Determine the [x, y] coordinate at the center of the cell enclosing the given text.  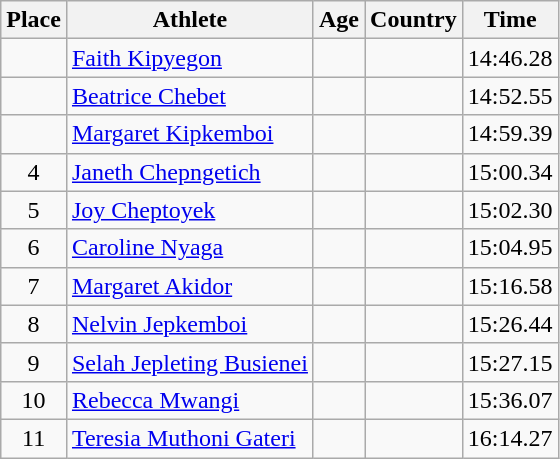
15:36.07 [510, 400]
15:27.15 [510, 362]
Caroline Nyaga [190, 248]
14:59.39 [510, 134]
9 [34, 362]
15:04.95 [510, 248]
14:46.28 [510, 58]
Athlete [190, 20]
Time [510, 20]
8 [34, 324]
Teresia Muthoni Gateri [190, 438]
10 [34, 400]
Rebecca Mwangi [190, 400]
11 [34, 438]
14:52.55 [510, 96]
Margaret Kipkemboi [190, 134]
Age [338, 20]
Joy Cheptoyek [190, 210]
Margaret Akidor [190, 286]
15:16.58 [510, 286]
Selah Jepleting Busienei [190, 362]
Nelvin Jepkemboi [190, 324]
15:00.34 [510, 172]
Country [414, 20]
Beatrice Chebet [190, 96]
Faith Kipyegon [190, 58]
15:26.44 [510, 324]
16:14.27 [510, 438]
6 [34, 248]
Janeth Chepngetich [190, 172]
5 [34, 210]
7 [34, 286]
15:02.30 [510, 210]
4 [34, 172]
Place [34, 20]
